Output the [X, Y] coordinate of the center of the cell containing the given text.  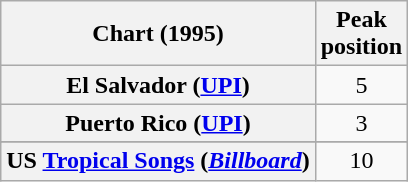
5 [361, 85]
Chart (1995) [158, 34]
Puerto Rico (UPI) [158, 123]
3 [361, 123]
Peakposition [361, 34]
El Salvador (UPI) [158, 85]
10 [361, 161]
US Tropical Songs (Billboard) [158, 161]
